Return the (X, Y) coordinate for the center point of the cell that contains the specified text.  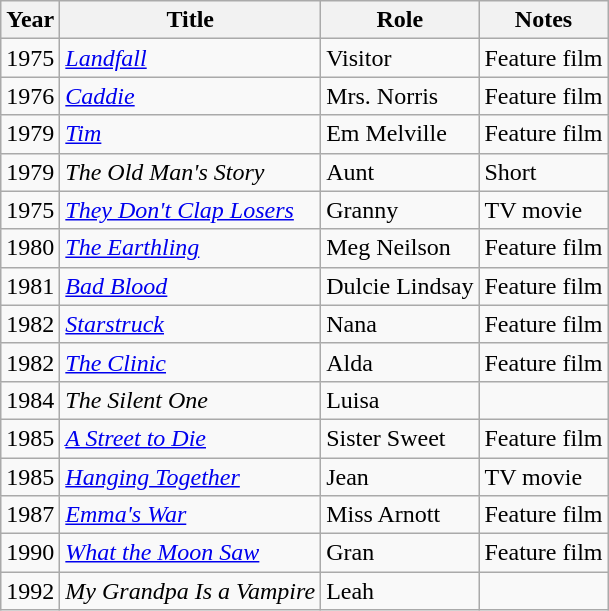
Granny (400, 210)
Visitor (400, 58)
1976 (30, 96)
Miss Arnott (400, 515)
Year (30, 20)
Role (400, 20)
The Earthling (190, 248)
The Clinic (190, 362)
1981 (30, 286)
1984 (30, 400)
The Silent One (190, 400)
Hanging Together (190, 477)
Luisa (400, 400)
Emma's War (190, 515)
Gran (400, 553)
Title (190, 20)
Starstruck (190, 324)
Caddie (190, 96)
Leah (400, 591)
Meg Neilson (400, 248)
1987 (30, 515)
Tim (190, 134)
1980 (30, 248)
Mrs. Norris (400, 96)
Nana (400, 324)
They Don't Clap Losers (190, 210)
1990 (30, 553)
The Old Man's Story (190, 172)
Em Melville (400, 134)
Bad Blood (190, 286)
Short (544, 172)
Dulcie Lindsay (400, 286)
1992 (30, 591)
Landfall (190, 58)
Notes (544, 20)
My Grandpa Is a Vampire (190, 591)
Sister Sweet (400, 438)
What the Moon Saw (190, 553)
Aunt (400, 172)
Alda (400, 362)
Jean (400, 477)
A Street to Die (190, 438)
